Find where the given text appears and provide that cell's center as (X, Y) coordinate. 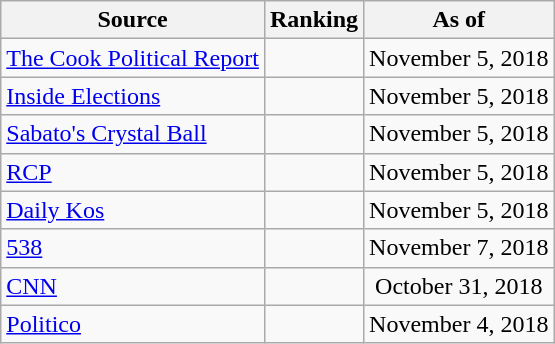
As of (459, 20)
Source (133, 20)
October 31, 2018 (459, 286)
November 7, 2018 (459, 248)
Sabato's Crystal Ball (133, 134)
Ranking (314, 20)
Politico (133, 324)
RCP (133, 172)
CNN (133, 286)
November 4, 2018 (459, 324)
The Cook Political Report (133, 58)
Inside Elections (133, 96)
Daily Kos (133, 210)
538 (133, 248)
